For the text-containing cell, return its midpoint in [X, Y] coordinate format. 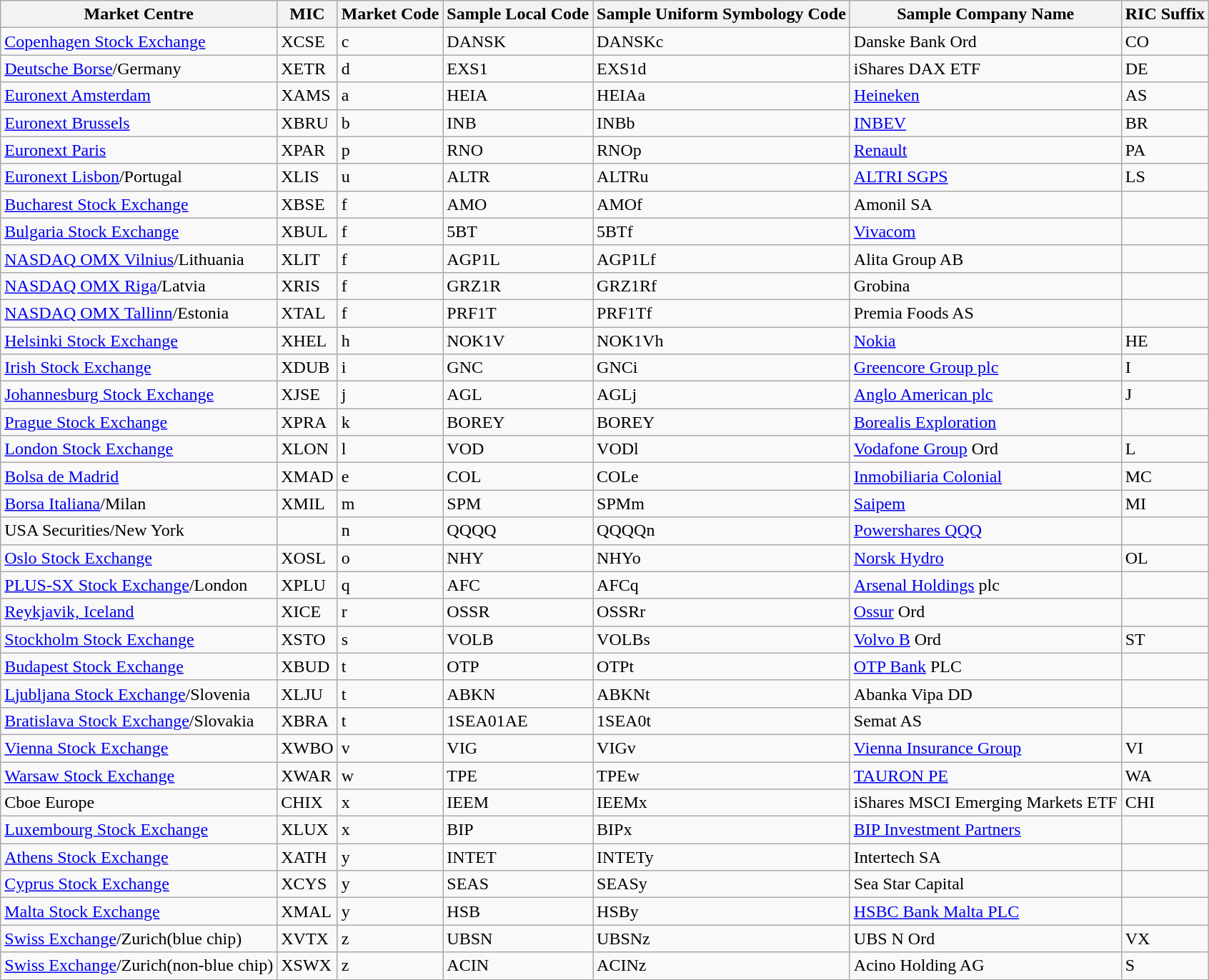
PA [1165, 150]
Luxembourg Stock Exchange [139, 830]
Oslo Stock Exchange [139, 558]
Copenhagen Stock Exchange [139, 41]
n [390, 531]
AS [1165, 96]
EXS1d [722, 69]
Swiss Exchange/Zurich(blue chip) [139, 939]
SEAS [518, 884]
OSSRr [722, 612]
OL [1165, 558]
k [390, 422]
h [390, 341]
HSB [518, 911]
XDUB [307, 368]
XLIT [307, 259]
Euronext Lisbon/Portugal [139, 177]
d [390, 69]
Renault [985, 150]
XBRU [307, 123]
IEEM [518, 803]
NASDAQ OMX Vilnius/Lithuania [139, 259]
INBb [722, 123]
ST [1165, 639]
XPAR [307, 150]
b [390, 123]
NASDAQ OMX Riga/Latvia [139, 286]
c [390, 41]
Sample Uniform Symbology Code [722, 14]
J [1165, 395]
OSSR [518, 612]
VX [1165, 939]
XBSE [307, 204]
Norsk Hydro [985, 558]
Bulgaria Stock Exchange [139, 231]
AGLj [722, 395]
HEIA [518, 96]
XMAD [307, 476]
SEASy [722, 884]
u [390, 177]
Sea Star Capital [985, 884]
DANSK [518, 41]
Market Code [390, 14]
MIC [307, 14]
Prague Stock Exchange [139, 422]
NOK1V [518, 341]
TPEw [722, 775]
AGP1L [518, 259]
XCSE [307, 41]
GRZ1Rf [722, 286]
Ljubljana Stock Exchange/Slovenia [139, 694]
DE [1165, 69]
VODl [722, 449]
XLJU [307, 694]
l [390, 449]
XLUX [307, 830]
XSTO [307, 639]
INBEV [985, 123]
Athens Stock Exchange [139, 857]
S [1165, 966]
HSBC Bank Malta PLC [985, 911]
INB [518, 123]
TPE [518, 775]
QQQQn [722, 531]
I [1165, 368]
m [390, 504]
Heineken [985, 96]
ALTRI SGPS [985, 177]
Inmobiliaria Colonial [985, 476]
L [1165, 449]
WA [1165, 775]
Grobina [985, 286]
XWAR [307, 775]
COL [518, 476]
Nokia [985, 341]
HSBy [722, 911]
p [390, 150]
Euronext Brussels [139, 123]
Powershares QQQ [985, 531]
DANSKc [722, 41]
1SEA01AE [518, 721]
AMO [518, 204]
Vodafone Group Ord [985, 449]
XMAL [307, 911]
BR [1165, 123]
SPMm [722, 504]
Arsenal Holdings plc [985, 585]
Amonil SA [985, 204]
NHYo [722, 558]
o [390, 558]
AMOf [722, 204]
Bolsa de Madrid [139, 476]
GRZ1R [518, 286]
Deutsche Borse/Germany [139, 69]
Acino Holding AG [985, 966]
HEIAa [722, 96]
Euronext Paris [139, 150]
Saipem [985, 504]
UBSNz [722, 939]
XATH [307, 857]
NASDAQ OMX Tallinn/Estonia [139, 313]
INTET [518, 857]
UBS N Ord [985, 939]
XAMS [307, 96]
ALTR [518, 177]
PLUS-SX Stock Exchange/London [139, 585]
5BTf [722, 231]
Ossur Ord [985, 612]
Anglo American plc [985, 395]
XBUD [307, 666]
ALTRu [722, 177]
XJSE [307, 395]
w [390, 775]
PRF1T [518, 313]
XBRA [307, 721]
RIC Suffix [1165, 14]
MC [1165, 476]
OTPt [722, 666]
1SEA0t [722, 721]
Intertech SA [985, 857]
Premia Foods AS [985, 313]
BIP Investment Partners [985, 830]
XMIL [307, 504]
CO [1165, 41]
RNO [518, 150]
Borealis Exploration [985, 422]
5BT [518, 231]
COLe [722, 476]
INTETy [722, 857]
EXS1 [518, 69]
XICE [307, 612]
s [390, 639]
XOSL [307, 558]
Stockholm Stock Exchange [139, 639]
XSWX [307, 966]
NOK1Vh [722, 341]
Vienna Stock Exchange [139, 748]
AGP1Lf [722, 259]
QQQQ [518, 531]
RNOp [722, 150]
Johannesburg Stock Exchange [139, 395]
Sample Local Code [518, 14]
iShares DAX ETF [985, 69]
MI [1165, 504]
Volvo B Ord [985, 639]
OTP [518, 666]
ABKNt [722, 694]
Vienna Insurance Group [985, 748]
Alita Group AB [985, 259]
XBUL [307, 231]
Budapest Stock Exchange [139, 666]
BIP [518, 830]
London Stock Exchange [139, 449]
Bratislava Stock Exchange/Slovakia [139, 721]
XPRA [307, 422]
GNCi [722, 368]
Market Centre [139, 14]
BIPx [722, 830]
r [390, 612]
SPM [518, 504]
Greencore Group plc [985, 368]
XVTX [307, 939]
XETR [307, 69]
AFCq [722, 585]
Sample Company Name [985, 14]
IEEMx [722, 803]
Swiss Exchange/Zurich(non-blue chip) [139, 966]
TAURON PE [985, 775]
USA Securities/New York [139, 531]
XPLU [307, 585]
ACINz [722, 966]
ABKN [518, 694]
iShares MSCI Emerging Markets ETF [985, 803]
XLON [307, 449]
LS [1165, 177]
AFC [518, 585]
VOLB [518, 639]
Helsinki Stock Exchange [139, 341]
Danske Bank Ord [985, 41]
Warsaw Stock Exchange [139, 775]
XTAL [307, 313]
Euronext Amsterdam [139, 96]
XLIS [307, 177]
q [390, 585]
GNC [518, 368]
Vivacom [985, 231]
OTP Bank PLC [985, 666]
Malta Stock Exchange [139, 911]
VIGv [722, 748]
VIG [518, 748]
v [390, 748]
VOD [518, 449]
i [390, 368]
XWBO [307, 748]
ACIN [518, 966]
VOLBs [722, 639]
NHY [518, 558]
UBSN [518, 939]
Reykjavik, Iceland [139, 612]
CHIX [307, 803]
Semat AS [985, 721]
Cyprus Stock Exchange [139, 884]
Bucharest Stock Exchange [139, 204]
Cboe Europe [139, 803]
XHEL [307, 341]
j [390, 395]
e [390, 476]
HE [1165, 341]
a [390, 96]
XRIS [307, 286]
VI [1165, 748]
PRF1Tf [722, 313]
Borsa Italiana/Milan [139, 504]
AGL [518, 395]
Abanka Vipa DD [985, 694]
Irish Stock Exchange [139, 368]
XCYS [307, 884]
CHI [1165, 803]
